Extract the (X, Y) coordinate from the center of the cell holding the provided text.  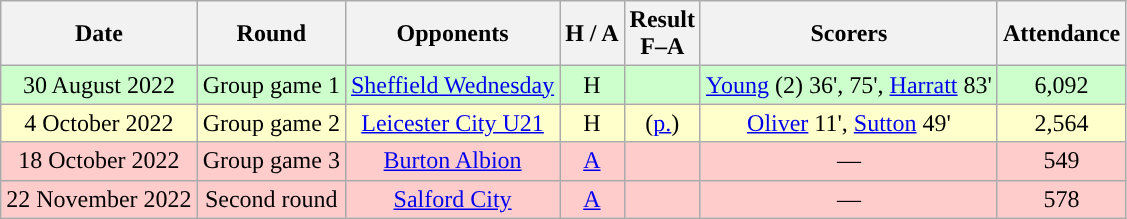
H / A (592, 34)
Second round (271, 199)
22 November 2022 (99, 199)
Round (271, 34)
30 August 2022 (99, 85)
(p.) (662, 123)
549 (1061, 161)
4 October 2022 (99, 123)
Group game 1 (271, 85)
Group game 3 (271, 161)
578 (1061, 199)
Group game 2 (271, 123)
6,092 (1061, 85)
Sheffield Wednesday (452, 85)
Burton Albion (452, 161)
Date (99, 34)
Oliver 11', Sutton 49' (848, 123)
ResultF–A (662, 34)
Leicester City U21 (452, 123)
Salford City (452, 199)
Attendance (1061, 34)
18 October 2022 (99, 161)
Opponents (452, 34)
Scorers (848, 34)
Young (2) 36', 75', Harratt 83' (848, 85)
2,564 (1061, 123)
